Identify which cell holds the provided text, then report its [x, y] central coordinate. 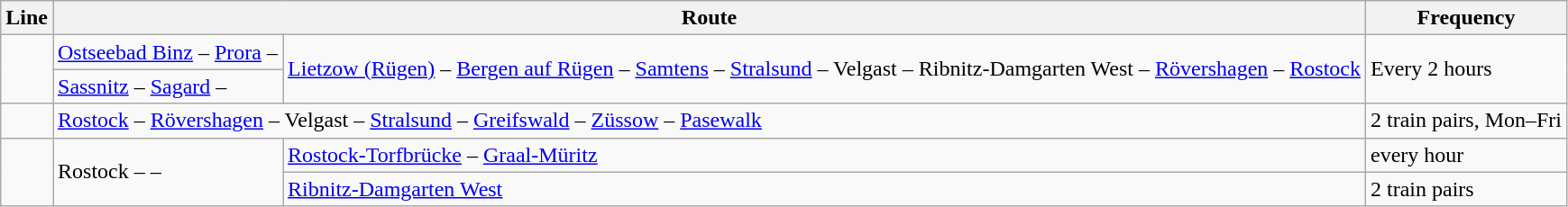
Lietzow (Rügen) – Bergen auf Rügen – Samtens – Stralsund – Velgast – Ribnitz-Damgarten West – Rövershagen – Rostock [824, 69]
Rostock – – [168, 172]
Line [27, 18]
Every 2 hours [1466, 69]
every hour [1466, 155]
2 train pairs [1466, 189]
Ribnitz-Damgarten West [824, 189]
Sassnitz – Sagard – [168, 86]
Ostseebad Binz – Prora – [168, 52]
2 train pairs, Mon–Fri [1466, 121]
Route [709, 18]
Rostock – Rövershagen – Velgast – Stralsund – Greifswald – Züssow – Pasewalk [709, 121]
Frequency [1466, 18]
Rostock-Torfbrücke – Graal-Müritz [824, 155]
